Provide the [x, y] coordinate of the cell's center where the given text is located.  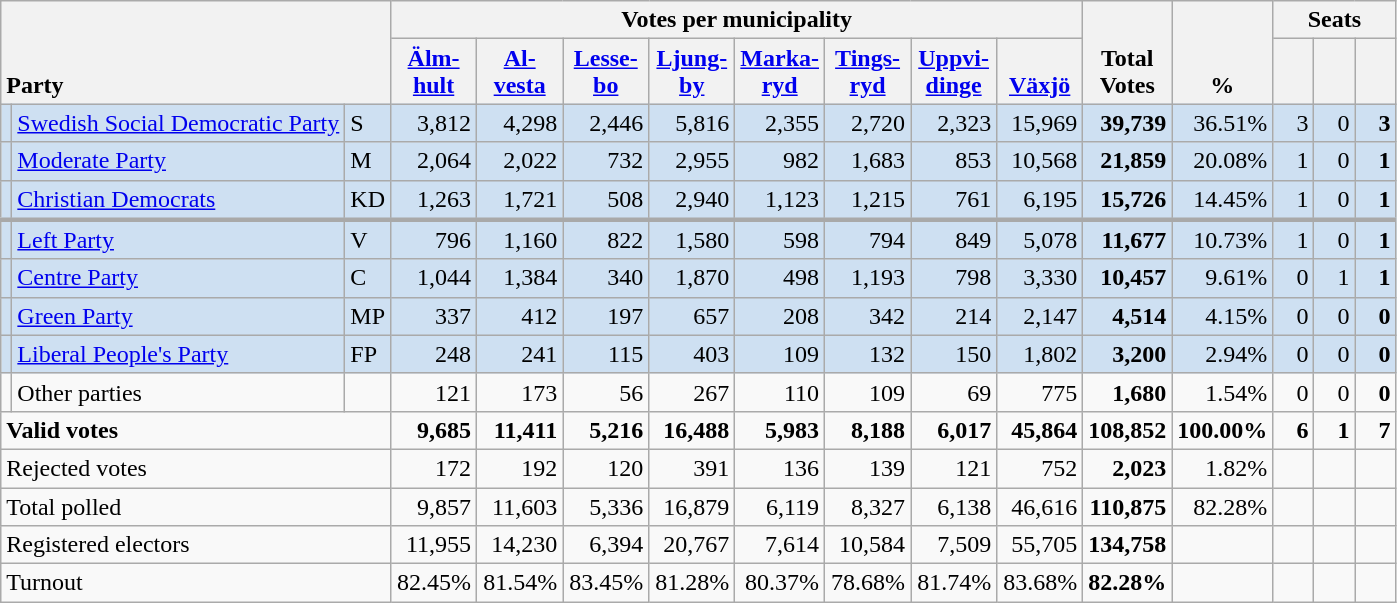
498 [780, 278]
508 [606, 200]
853 [954, 161]
5,983 [780, 430]
3,200 [1128, 354]
172 [434, 468]
55,705 [1040, 545]
Tings- ryd [868, 72]
FP [368, 354]
1,680 [1128, 392]
9.61% [1222, 278]
11,677 [1128, 240]
Valid votes [196, 430]
4,298 [520, 123]
150 [954, 354]
6,394 [606, 545]
82.45% [434, 583]
108,852 [1128, 430]
1.54% [1222, 392]
391 [692, 468]
3,330 [1040, 278]
Lesse- bo [606, 72]
120 [606, 468]
14.45% [1222, 200]
822 [606, 240]
6,017 [954, 430]
Other parties [178, 392]
Moderate Party [178, 161]
115 [606, 354]
1,580 [692, 240]
761 [954, 200]
192 [520, 468]
267 [692, 392]
2,940 [692, 200]
83.68% [1040, 583]
81.28% [692, 583]
1,123 [780, 200]
20,767 [692, 545]
69 [954, 392]
14,230 [520, 545]
1,870 [692, 278]
403 [692, 354]
Left Party [178, 240]
2,022 [520, 161]
15,969 [1040, 123]
1,683 [868, 161]
110,875 [1128, 507]
Total Votes [1128, 52]
3,812 [434, 123]
412 [520, 316]
V [368, 240]
6,119 [780, 507]
1,160 [520, 240]
5,216 [606, 430]
Liberal People's Party [178, 354]
208 [780, 316]
Al- vesta [520, 72]
81.54% [520, 583]
16,879 [692, 507]
10,584 [868, 545]
56 [606, 392]
2,023 [1128, 468]
Marka- ryd [780, 72]
9,685 [434, 430]
MP [368, 316]
2,355 [780, 123]
Green Party [178, 316]
Total polled [196, 507]
Växjö [1040, 72]
81.74% [954, 583]
197 [606, 316]
2,955 [692, 161]
KD [368, 200]
83.45% [606, 583]
7,509 [954, 545]
136 [780, 468]
241 [520, 354]
16,488 [692, 430]
598 [780, 240]
11,411 [520, 430]
110 [780, 392]
8,188 [868, 430]
45,864 [1040, 430]
1,263 [434, 200]
21,859 [1128, 161]
214 [954, 316]
2,323 [954, 123]
36.51% [1222, 123]
Christian Democrats [178, 200]
Swedish Social Democratic Party [178, 123]
Ljung- by [692, 72]
5,336 [606, 507]
7,614 [780, 545]
337 [434, 316]
139 [868, 468]
5,078 [1040, 240]
1.82% [1222, 468]
10,457 [1128, 278]
2,147 [1040, 316]
7 [1376, 430]
6,138 [954, 507]
132 [868, 354]
20.08% [1222, 161]
798 [954, 278]
752 [1040, 468]
2,446 [606, 123]
2,720 [868, 123]
C [368, 278]
S [368, 123]
657 [692, 316]
340 [606, 278]
1,721 [520, 200]
1,193 [868, 278]
342 [868, 316]
134,758 [1128, 545]
Rejected votes [196, 468]
11,603 [520, 507]
Centre Party [178, 278]
1,044 [434, 278]
1,215 [868, 200]
982 [780, 161]
Älm- hult [434, 72]
Party [196, 52]
794 [868, 240]
6,195 [1040, 200]
775 [1040, 392]
Uppvi- dinge [954, 72]
849 [954, 240]
6 [1294, 430]
248 [434, 354]
Registered electors [196, 545]
732 [606, 161]
8,327 [868, 507]
39,739 [1128, 123]
10,568 [1040, 161]
2,064 [434, 161]
Turnout [196, 583]
4,514 [1128, 316]
5,816 [692, 123]
46,616 [1040, 507]
11,955 [434, 545]
Votes per municipality [737, 20]
M [368, 161]
10.73% [1222, 240]
4.15% [1222, 316]
% [1222, 52]
80.37% [780, 583]
9,857 [434, 507]
1,802 [1040, 354]
2.94% [1222, 354]
100.00% [1222, 430]
15,726 [1128, 200]
Seats [1334, 20]
78.68% [868, 583]
796 [434, 240]
173 [520, 392]
1,384 [520, 278]
